For the text-containing cell, return its midpoint in [x, y] coordinate format. 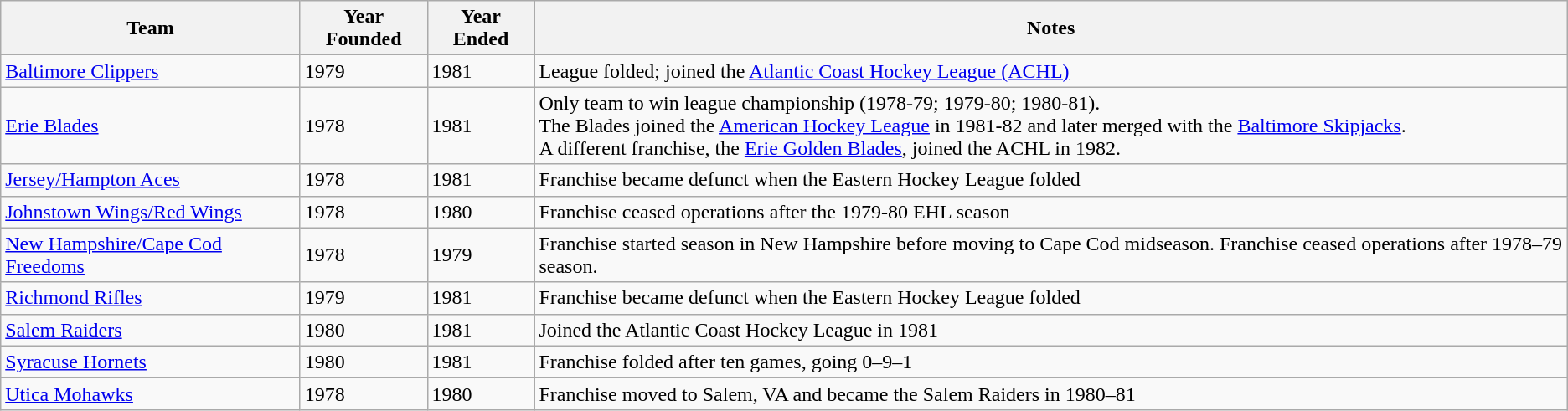
Richmond Rifles [151, 298]
Salem Raiders [151, 330]
Johnstown Wings/Red Wings [151, 212]
Syracuse Hornets [151, 362]
Franchise folded after ten games, going 0–9–1 [1050, 362]
New Hampshire/Cape Cod Freedoms [151, 254]
Franchise started season in New Hampshire before moving to Cape Cod midseason. Franchise ceased operations after 1978–79 season. [1050, 254]
Team [151, 28]
Year Founded [364, 28]
League folded; joined the Atlantic Coast Hockey League (ACHL) [1050, 71]
Franchise moved to Salem, VA and became the Salem Raiders in 1980–81 [1050, 393]
Jersey/Hampton Aces [151, 180]
Notes [1050, 28]
Joined the Atlantic Coast Hockey League in 1981 [1050, 330]
Utica Mohawks [151, 393]
Year Ended [481, 28]
Franchise ceased operations after the 1979-80 EHL season [1050, 212]
Baltimore Clippers [151, 71]
Erie Blades [151, 126]
